Extract the (X, Y) coordinate from the center of the cell holding the provided text.  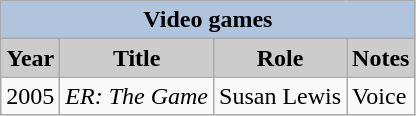
Year (30, 58)
Susan Lewis (280, 96)
Title (137, 58)
Notes (381, 58)
ER: The Game (137, 96)
Role (280, 58)
Video games (208, 20)
2005 (30, 96)
Voice (381, 96)
